Locate the cell with the specified text and output its [X, Y] center coordinate. 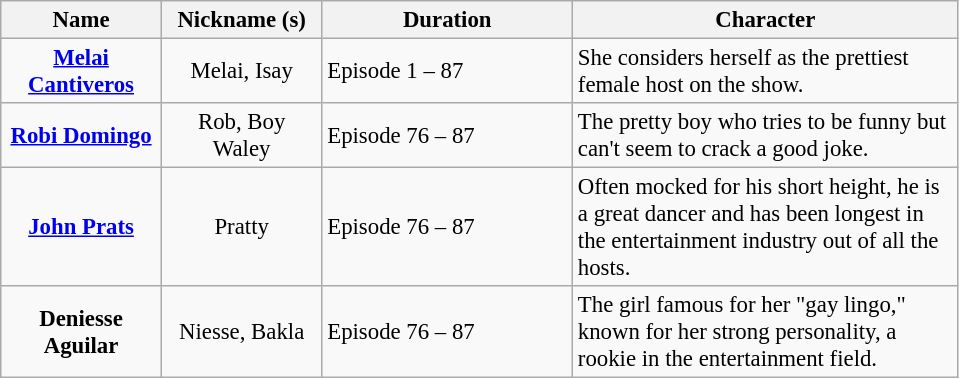
Pratty [242, 228]
Niesse, Bakla [242, 332]
Nickname (s) [242, 20]
The pretty boy who tries to be funny but can't seem to crack a good joke. [766, 136]
Character [766, 20]
Often mocked for his short height, he is a great dancer and has been longest in the entertainment industry out of all the hosts. [766, 228]
Name [82, 20]
John Prats [82, 228]
Deniesse Aguilar [82, 332]
She considers herself as the prettiest female host on the show. [766, 72]
Rob, Boy Waley [242, 136]
The girl famous for her "gay lingo," known for her strong personality, a rookie in the entertainment field. [766, 332]
Melai Cantiveros [82, 72]
Robi Domingo [82, 136]
Episode 1 – 87 [448, 72]
Duration [448, 20]
Melai, Isay [242, 72]
